Search for the cell housing the specified text and yield its [x, y] center coordinate. 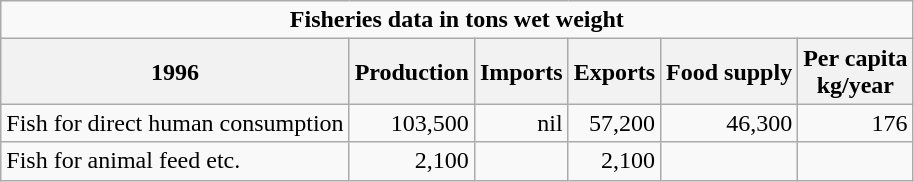
Exports [614, 72]
Fish for direct human consumption [175, 123]
Fish for animal feed etc. [175, 161]
176 [856, 123]
57,200 [614, 123]
Food supply [730, 72]
Per capitakg/year [856, 72]
Production [412, 72]
1996 [175, 72]
nil [521, 123]
Imports [521, 72]
103,500 [412, 123]
Fisheries data in tons wet weight [457, 20]
46,300 [730, 123]
